Search for the cell housing the specified text and yield its (x, y) center coordinate. 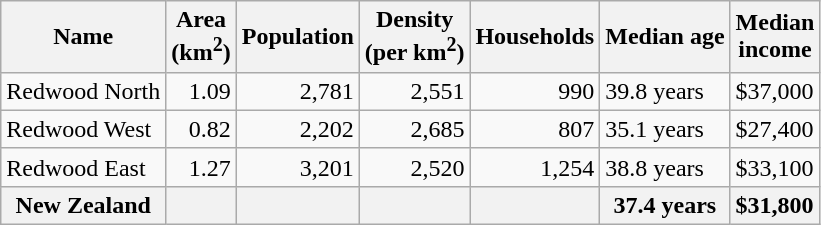
0.82 (201, 129)
807 (535, 129)
Redwood East (84, 167)
Name (84, 37)
Households (535, 37)
Redwood North (84, 91)
38.8 years (665, 167)
Area(km2) (201, 37)
Population (298, 37)
$37,000 (775, 91)
2,202 (298, 129)
35.1 years (665, 129)
39.8 years (665, 91)
37.4 years (665, 205)
Density(per km2) (414, 37)
Redwood West (84, 129)
2,551 (414, 91)
Median age (665, 37)
1,254 (535, 167)
2,520 (414, 167)
New Zealand (84, 205)
2,685 (414, 129)
1.27 (201, 167)
3,201 (298, 167)
$33,100 (775, 167)
$31,800 (775, 205)
990 (535, 91)
$27,400 (775, 129)
2,781 (298, 91)
1.09 (201, 91)
Medianincome (775, 37)
